Identify which cell holds the provided text, then report its [X, Y] central coordinate. 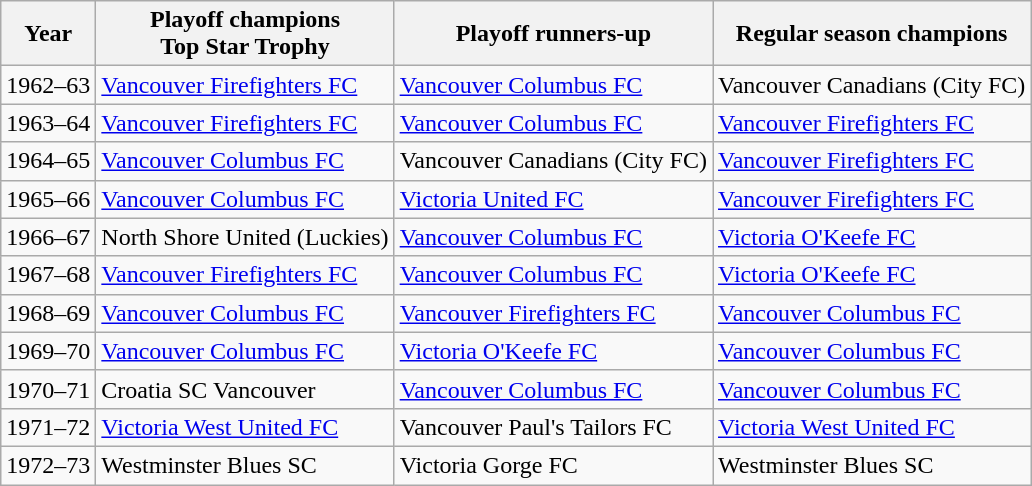
1967–68 [48, 275]
1968–69 [48, 313]
Croatia SC Vancouver [245, 389]
Playoff runners-up [553, 34]
Playoff champions Top Star Trophy [245, 34]
Year [48, 34]
Regular season champions [871, 34]
1964–65 [48, 161]
1966–67 [48, 237]
1970–71 [48, 389]
1971–72 [48, 427]
1963–64 [48, 123]
1972–73 [48, 465]
1969–70 [48, 351]
Victoria United FC [553, 199]
North Shore United (Luckies) [245, 237]
Vancouver Paul's Tailors FC [553, 427]
1965–66 [48, 199]
Victoria Gorge FC [553, 465]
1962–63 [48, 85]
